Identify which cell holds the provided text, then report its [X, Y] central coordinate. 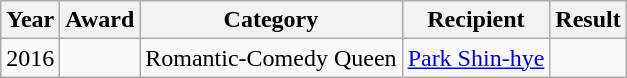
Category [271, 20]
Romantic-Comedy Queen [271, 58]
Year [30, 20]
Recipient [476, 20]
2016 [30, 58]
Award [100, 20]
Result [588, 20]
Park Shin-hye [476, 58]
